Capture the cell that displays the provided text and extract its (x, y) central coordinate. 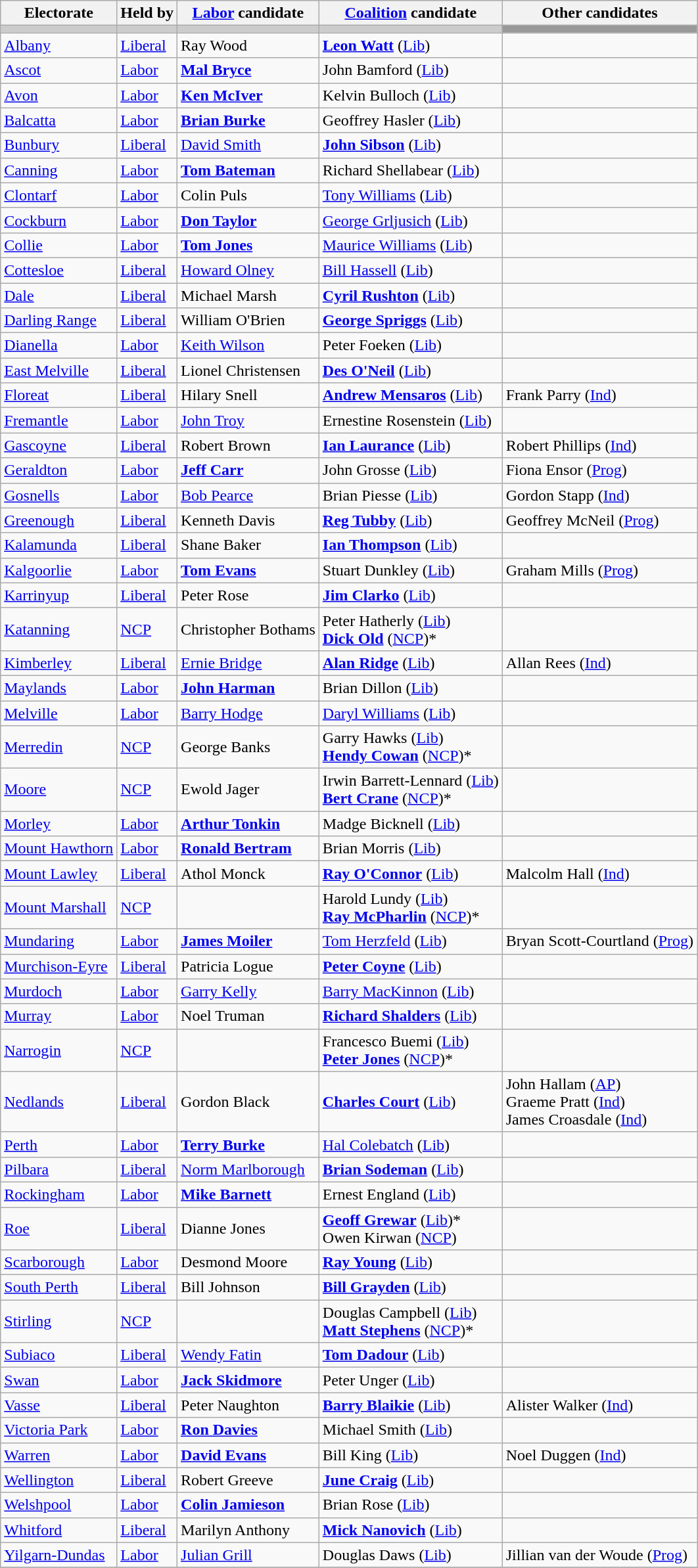
Richard Shalders (Lib) (410, 1016)
Hal Colebatch (Lib) (410, 1144)
Tom Dadour (Lib) (410, 1355)
Colin Jamieson (248, 1505)
Vasse (59, 1405)
Barry Hodge (248, 713)
Welshpool (59, 1505)
Keith Wilson (248, 346)
Athol Monck (248, 874)
Held by (147, 13)
Terry Burke (248, 1144)
Julian Grill (248, 1555)
Kalamunda (59, 545)
Garry Kelly (248, 991)
Subiaco (59, 1355)
Ray O'Connor (Lib) (410, 874)
Greenough (59, 520)
David Smith (248, 145)
Charles Court (Lib) (410, 1102)
Douglas Daws (Lib) (410, 1555)
Narrogin (59, 1050)
Yilgarn-Dundas (59, 1555)
Robert Brown (248, 445)
Noel Duggen (Ind) (599, 1455)
Bill Johnson (248, 1288)
Ascot (59, 70)
Leon Watt (Lib) (410, 45)
Wellington (59, 1480)
Harold Lundy (Lib) Ray McPharlin (NCP)* (410, 908)
John Harman (248, 688)
Peter Rose (248, 595)
Howard Olney (248, 270)
Perth (59, 1144)
Ernie Bridge (248, 663)
Cottesloe (59, 270)
Brian Burke (248, 120)
Stuart Dunkley (Lib) (410, 570)
Tom Bateman (248, 170)
George Spriggs (Lib) (410, 321)
Peter Hatherly (Lib) Dick Old (NCP)* (410, 629)
Daryl Williams (Lib) (410, 713)
Garry Hawks (Lib) Hendy Cowan (NCP)* (410, 748)
Moore (59, 790)
Mundaring (59, 941)
Peter Coyne (Lib) (410, 966)
Jeff Carr (248, 470)
Rockingham (59, 1194)
Reg Tubby (Lib) (410, 520)
Avon (59, 95)
Dianella (59, 346)
Brian Morris (Lib) (410, 849)
Maylands (59, 688)
Douglas Campbell (Lib) Matt Stephens (NCP)* (410, 1322)
Collie (59, 245)
Tom Evans (248, 570)
Noel Truman (248, 1016)
Fremantle (59, 420)
Ronald Bertram (248, 849)
Ken McIver (248, 95)
Coalition candidate (410, 13)
Jim Clarko (Lib) (410, 595)
Cyril Rushton (Lib) (410, 295)
Nedlands (59, 1102)
Christopher Bothams (248, 629)
Malcolm Hall (Ind) (599, 874)
Richard Shellabear (Lib) (410, 170)
Brian Piesse (Lib) (410, 495)
John Grosse (Lib) (410, 470)
Mount Hawthorn (59, 849)
Murchison-Eyre (59, 966)
Andrew Mensaros (Lib) (410, 395)
Darling Range (59, 321)
Graham Mills (Prog) (599, 570)
Robert Greeve (248, 1480)
Shane Baker (248, 545)
Maurice Williams (Lib) (410, 245)
Cockburn (59, 220)
Bill Grayden (Lib) (410, 1288)
Michael Smith (Lib) (410, 1430)
Michael Marsh (248, 295)
Peter Foeken (Lib) (410, 346)
Don Taylor (248, 220)
James Moiler (248, 941)
Barry Blaikie (Lib) (410, 1405)
Kimberley (59, 663)
Warren (59, 1455)
Roe (59, 1228)
George Grljusich (Lib) (410, 220)
Jillian van der Woude (Prog) (599, 1555)
Patricia Logue (248, 966)
Swan (59, 1380)
Tom Jones (248, 245)
Brian Rose (Lib) (410, 1505)
Mick Nanovich (Lib) (410, 1530)
Francesco Buemi (Lib) Peter Jones (NCP)* (410, 1050)
David Evans (248, 1455)
John Hallam (AP) Graeme Pratt (Ind) James Croasdale (Ind) (599, 1102)
John Sibson (Lib) (410, 145)
Wendy Fatin (248, 1355)
Ernestine Rosenstein (Lib) (410, 420)
Bill King (Lib) (410, 1455)
Dianne Jones (248, 1228)
East Melville (59, 370)
George Banks (248, 748)
Gordon Stapp (Ind) (599, 495)
Bob Pearce (248, 495)
June Craig (Lib) (410, 1480)
Canning (59, 170)
John Bamford (Lib) (410, 70)
Kalgoorlie (59, 570)
Desmond Moore (248, 1263)
Madge Bicknell (Lib) (410, 824)
Balcatta (59, 120)
Geoffrey Hasler (Lib) (410, 120)
Peter Unger (Lib) (410, 1380)
Frank Parry (Ind) (599, 395)
Fiona Ensor (Prog) (599, 470)
Hilary Snell (248, 395)
Jack Skidmore (248, 1380)
Stirling (59, 1322)
Lionel Christensen (248, 370)
Tom Herzfeld (Lib) (410, 941)
Murray (59, 1016)
Mike Barnett (248, 1194)
Kenneth Davis (248, 520)
Mal Bryce (248, 70)
Gosnells (59, 495)
Karrinyup (59, 595)
William O'Brien (248, 321)
Geoffrey McNeil (Prog) (599, 520)
Irwin Barrett-Lennard (Lib) Bert Crane (NCP)* (410, 790)
Electorate (59, 13)
John Troy (248, 420)
Marilyn Anthony (248, 1530)
Des O'Neil (Lib) (410, 370)
Ian Thompson (Lib) (410, 545)
Robert Phillips (Ind) (599, 445)
Bill Hassell (Lib) (410, 270)
Tony Williams (Lib) (410, 195)
Bunbury (59, 145)
Victoria Park (59, 1430)
Pilbara (59, 1169)
Ewold Jager (248, 790)
Mount Marshall (59, 908)
Geoff Grewar (Lib)* Owen Kirwan (NCP) (410, 1228)
Ernest England (Lib) (410, 1194)
Peter Naughton (248, 1405)
Geraldton (59, 470)
Gordon Black (248, 1102)
Brian Dillon (Lib) (410, 688)
Albany (59, 45)
Barry MacKinnon (Lib) (410, 991)
Other candidates (599, 13)
Merredin (59, 748)
Arthur Tonkin (248, 824)
Floreat (59, 395)
Ian Laurance (Lib) (410, 445)
Norm Marlborough (248, 1169)
Kelvin Bulloch (Lib) (410, 95)
Gascoyne (59, 445)
Ron Davies (248, 1430)
Ray Young (Lib) (410, 1263)
Labor candidate (248, 13)
Morley (59, 824)
Ray Wood (248, 45)
Mount Lawley (59, 874)
Murdoch (59, 991)
Brian Sodeman (Lib) (410, 1169)
Katanning (59, 629)
Dale (59, 295)
Bryan Scott-Courtland (Prog) (599, 941)
Clontarf (59, 195)
Colin Puls (248, 195)
Whitford (59, 1530)
Melville (59, 713)
Scarborough (59, 1263)
Alister Walker (Ind) (599, 1405)
South Perth (59, 1288)
Alan Ridge (Lib) (410, 663)
Allan Rees (Ind) (599, 663)
